Extract the (X, Y) coordinate from the center of the cell holding the provided text.  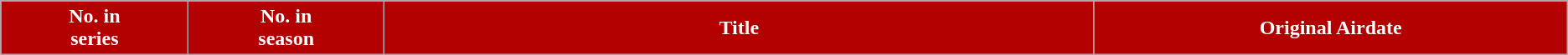
No. inseason (286, 28)
Title (739, 28)
No. inseries (95, 28)
Original Airdate (1330, 28)
